Identify which cell holds the provided text, then report its [x, y] central coordinate. 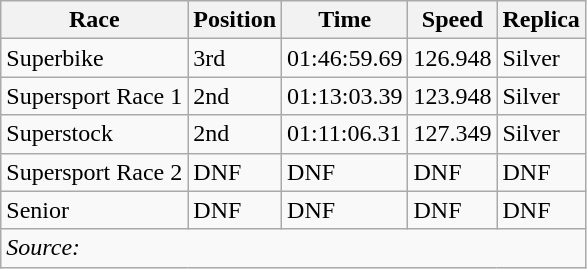
Supersport Race 2 [94, 172]
3rd [235, 58]
Supersport Race 1 [94, 96]
123.948 [452, 96]
Source: [294, 248]
01:11:06.31 [345, 134]
Speed [452, 20]
01:13:03.39 [345, 96]
Superbike [94, 58]
Time [345, 20]
Position [235, 20]
01:46:59.69 [345, 58]
Senior [94, 210]
126.948 [452, 58]
Race [94, 20]
Superstock [94, 134]
Replica [541, 20]
127.349 [452, 134]
